Extract the (X, Y) coordinate from the center of the cell holding the provided text.  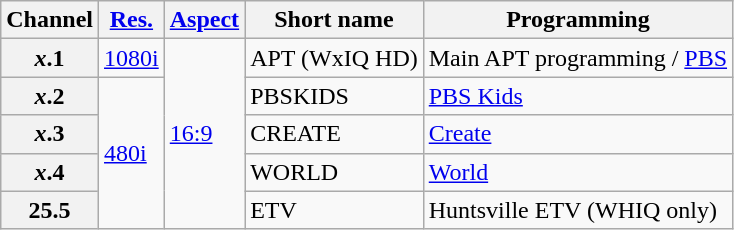
Programming (578, 20)
x.3 (50, 134)
World (578, 172)
16:9 (204, 134)
WORLD (334, 172)
x.2 (50, 96)
Channel (50, 20)
Aspect (204, 20)
480i (132, 153)
25.5 (50, 210)
APT (WxIQ HD) (334, 58)
PBSKIDS (334, 96)
x.1 (50, 58)
1080i (132, 58)
CREATE (334, 134)
Short name (334, 20)
Res. (132, 20)
Create (578, 134)
Main APT programming / PBS (578, 58)
PBS Kids (578, 96)
Huntsville ETV (WHIQ only) (578, 210)
ETV (334, 210)
x.4 (50, 172)
